From the cell containing the given text, extract its center point as (x, y) coordinate. 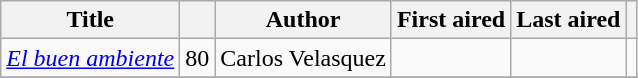
Author (304, 20)
80 (198, 58)
Last aired (568, 20)
Carlos Velasquez (304, 58)
First aired (450, 20)
Title (90, 20)
El buen ambiente (90, 58)
